Pinpoint the cell where the given text exists, returning its (x, y) midpoint coordinate. 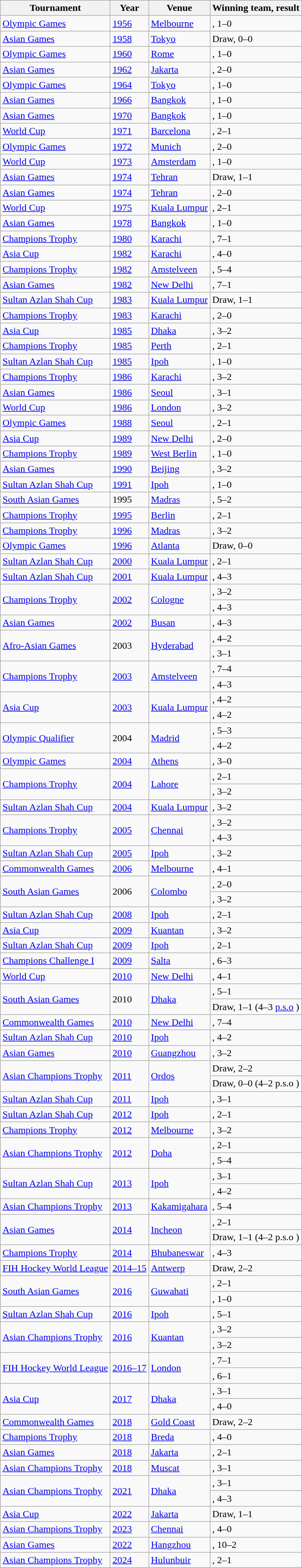
Hyderabad (180, 646)
1975 (129, 208)
2021 (129, 1491)
Tournament (55, 8)
1988 (129, 423)
1960 (129, 54)
Barcelona (180, 131)
Salta (180, 961)
, 5–2 (256, 500)
Munich (180, 146)
Cologne (180, 600)
Guwahati (180, 1291)
Afro-Asian Games (55, 646)
Olympic Qualifier (55, 738)
2000 (129, 561)
, 10–2 (256, 1545)
, 6–1 (256, 1375)
1973 (129, 161)
Hulunbuir (180, 1560)
Colombo (180, 891)
Bhubaneswar (180, 1253)
Lahore (180, 784)
Athens (180, 761)
Madrid (180, 738)
, 5–3 (256, 730)
2001 (129, 576)
Ordos (180, 1076)
Champions Challenge I (55, 961)
2008 (129, 914)
Muscat (180, 1468)
Breda (180, 1437)
2017 (129, 1398)
Draw, 0–0 (4–2 p.s.o ) (256, 1084)
1991 (129, 484)
1971 (129, 131)
Berlin (180, 515)
Perth (180, 346)
1962 (129, 69)
Incheon (180, 1230)
1980 (129, 239)
1958 (129, 39)
Winning team, result (256, 8)
1966 (129, 100)
2023 (129, 1529)
1972 (129, 146)
1990 (129, 469)
, 6–3 (256, 961)
Hangzhou (180, 1545)
Venue (180, 8)
2014–15 (129, 1268)
Beijing (180, 469)
Amsterdam (180, 161)
, 3–0 (256, 761)
Kakamigahara (180, 1207)
Year (129, 8)
1978 (129, 223)
Busan (180, 623)
Antwerp (180, 1268)
2016–17 (129, 1368)
Draw, 1–1 (4–3 p.s.o ) (256, 1007)
West Berlin (180, 454)
Doha (180, 1153)
Gold Coast (180, 1421)
1970 (129, 115)
Draw, 1–1 (4–2 p.s.o ) (256, 1237)
1964 (129, 85)
Rome (180, 54)
2024 (129, 1560)
Guangzhou (180, 1053)
1956 (129, 23)
Atlanta (180, 546)
